Pinpoint the cell where the given text exists, returning its [x, y] midpoint coordinate. 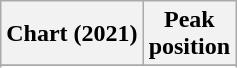
Chart (2021) [72, 34]
Peakposition [189, 34]
